Output the (x, y) coordinate of the center of the cell containing the given text.  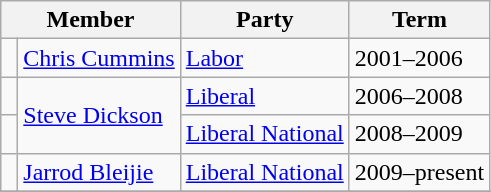
Term (419, 20)
Party (264, 20)
2009–present (419, 172)
Jarrod Bleijie (99, 172)
Liberal (264, 96)
Chris Cummins (99, 58)
Member (90, 20)
2001–2006 (419, 58)
2006–2008 (419, 96)
Labor (264, 58)
2008–2009 (419, 134)
Steve Dickson (99, 115)
